From the cell containing the given text, extract its center point as [x, y] coordinate. 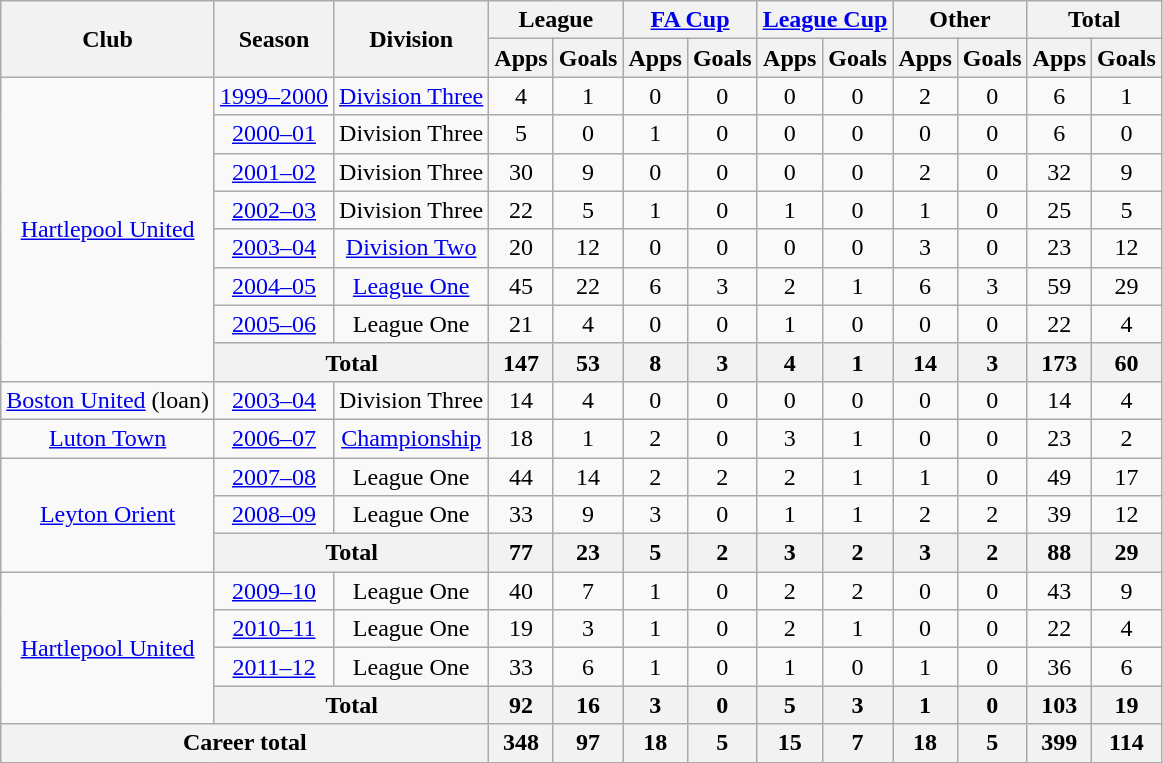
2008–09 [274, 515]
92 [521, 705]
45 [521, 286]
30 [521, 172]
Club [108, 39]
147 [521, 362]
2000–01 [274, 134]
2006–07 [274, 438]
59 [1059, 286]
36 [1059, 667]
53 [588, 362]
21 [521, 324]
Luton Town [108, 438]
25 [1059, 210]
114 [1127, 743]
399 [1059, 743]
Season [274, 39]
103 [1059, 705]
2001–02 [274, 172]
39 [1059, 515]
15 [790, 743]
2007–08 [274, 477]
44 [521, 477]
2010–11 [274, 629]
Other [960, 20]
2005–06 [274, 324]
16 [588, 705]
43 [1059, 591]
League [556, 20]
20 [521, 248]
2004–05 [274, 286]
97 [588, 743]
77 [521, 553]
2011–12 [274, 667]
40 [521, 591]
League Cup [825, 20]
348 [521, 743]
2002–03 [274, 210]
60 [1127, 362]
Boston United (loan) [108, 400]
Division [412, 39]
Division Two [412, 248]
Career total [245, 743]
8 [655, 362]
17 [1127, 477]
1999–2000 [274, 96]
FA Cup [690, 20]
Championship [412, 438]
88 [1059, 553]
49 [1059, 477]
32 [1059, 172]
2009–10 [274, 591]
173 [1059, 362]
Leyton Orient [108, 515]
